Detect which cell encompasses the target text, then output its (x, y) center coordinate. 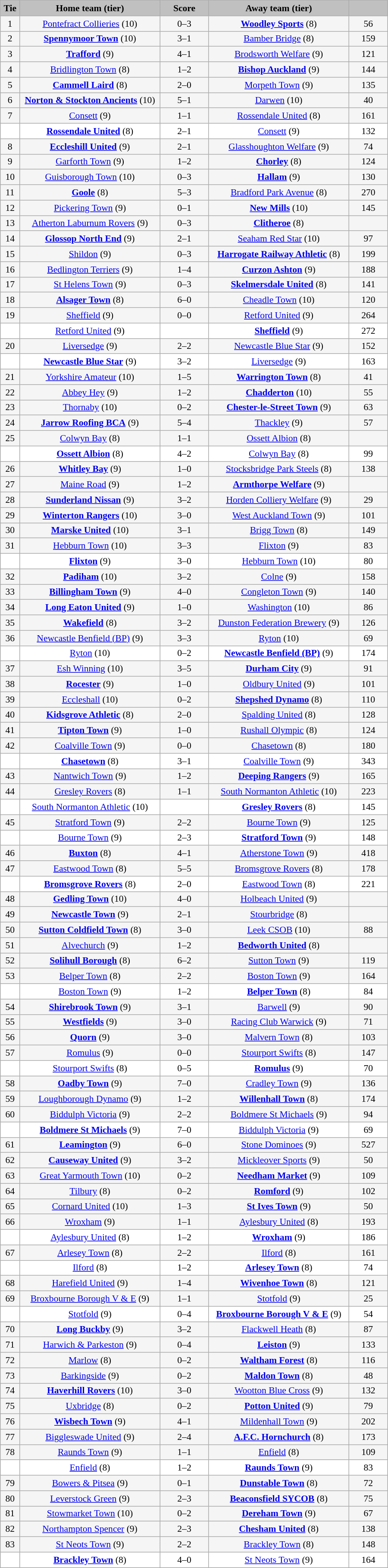
Causeway United (9) (90, 1160)
Solihull Borough (8) (90, 961)
82 (10, 1529)
Loughborough Dynamo (9) (90, 1099)
Jarrow Roofing BCA (9) (90, 423)
60 (10, 1114)
Warrington Town (8) (279, 377)
Uxbridge (8) (90, 1406)
61 (10, 1145)
Quorn (9) (90, 1038)
97 (368, 239)
Dereham Town (9) (279, 1514)
78 (10, 1452)
30 (10, 530)
Long Buckby (9) (90, 1330)
Yorkshire Amateur (10) (90, 377)
Shildon (9) (90, 254)
Bedlington Terriers (9) (90, 270)
Northampton Spencer (9) (90, 1529)
90 (368, 1007)
Atherstone Town (9) (279, 853)
Whitley Bay (9) (90, 469)
49 (10, 915)
Haverhill Rovers (10) (90, 1391)
Chorley (8) (279, 162)
Wootton Blue Cross (9) (279, 1391)
159 (368, 39)
5–1 (184, 100)
27 (10, 485)
43 (10, 776)
Maine Road (9) (90, 485)
20 (10, 346)
102 (368, 1191)
14 (10, 239)
Alsager Town (8) (90, 300)
Winterton Rangers (10) (90, 515)
73 (10, 1376)
44 (10, 792)
141 (368, 285)
Cammell Laird (8) (90, 85)
Norton & Stockton Ancients (10) (90, 100)
5–5 (184, 869)
Spalding United (8) (279, 715)
186 (368, 1237)
Wakefield (8) (90, 623)
26 (10, 469)
Chadderton (10) (279, 392)
Westfields (9) (90, 1022)
Hallam (9) (279, 177)
165 (368, 776)
16 (10, 270)
Garforth Town (9) (90, 162)
28 (10, 500)
64 (10, 1191)
1–3 (184, 1207)
Dunston Federation Brewery (9) (279, 623)
418 (368, 853)
158 (368, 577)
140 (368, 592)
Armthorpe Welfare (9) (279, 485)
15 (10, 254)
Mildenhall Town (9) (279, 1422)
Leek CSOB (10) (279, 930)
Goole (8) (90, 193)
Pontefract Collieries (10) (90, 24)
128 (368, 715)
1–5 (184, 377)
Darwen (10) (279, 100)
24 (10, 423)
Chester-le-Street Town (9) (279, 408)
Brigg Town (8) (279, 530)
Glossop North End (9) (90, 239)
Great Yarmouth Town (10) (90, 1176)
Stowmarket Town (10) (90, 1514)
Biggleswade United (9) (90, 1437)
42 (10, 746)
76 (10, 1422)
Cheadle Town (10) (279, 300)
Rushall Olympic (8) (279, 731)
91 (368, 669)
Thackley (9) (279, 423)
36 (10, 638)
Bedworth United (8) (279, 945)
136 (368, 1084)
Long Eaton United (9) (90, 608)
6–2 (184, 961)
Flackwell Heath (8) (279, 1330)
94 (368, 1114)
Stone Dominoes (9) (279, 1145)
Bradford Park Avenue (8) (279, 193)
46 (10, 853)
Nantwich Town (9) (90, 776)
Score (184, 8)
4–2 (184, 454)
Atherton Laburnum Rovers (9) (90, 223)
Leiston (9) (279, 1345)
Bridlington Town (8) (90, 70)
Leamington (9) (90, 1145)
32 (10, 577)
59 (10, 1099)
Oadby Town (9) (90, 1084)
8 (10, 147)
Stourbridge (8) (279, 915)
Needham Market (9) (279, 1176)
180 (368, 746)
84 (368, 991)
Glasshoughton Welfare (9) (279, 147)
Curzon Ashton (9) (279, 270)
130 (368, 177)
Congleton Town (9) (279, 592)
53 (10, 976)
Cornard United (10) (90, 1207)
51 (10, 945)
4 (10, 70)
86 (368, 608)
37 (10, 669)
Leverstock Green (9) (90, 1499)
Oldbury United (9) (279, 684)
Marlow (8) (90, 1360)
34 (10, 608)
147 (368, 1053)
10 (10, 177)
120 (368, 300)
Malvern Town (8) (279, 1038)
173 (368, 1437)
5–3 (184, 193)
13 (10, 223)
11 (10, 193)
135 (368, 85)
116 (368, 1360)
9 (10, 162)
Abbey Hey (9) (90, 392)
Rocester (9) (90, 684)
Potton United (9) (279, 1406)
Home team (tier) (90, 8)
5 (10, 85)
Stocksbridge Park Steels (8) (279, 469)
45 (10, 822)
Skelmersdale United (8) (279, 285)
Eccleshall (10) (90, 699)
Washington (10) (279, 608)
Deeping Rangers (9) (279, 776)
Horden Colliery Welfare (9) (279, 500)
Gedling Town (10) (90, 899)
223 (368, 792)
52 (10, 961)
Tilbury (8) (90, 1191)
21 (10, 377)
Spennymoor Town (10) (90, 39)
Barwell (9) (279, 1007)
3 (10, 54)
1 (10, 24)
188 (368, 270)
58 (10, 1084)
Sutton Town (9) (279, 961)
A.F.C. Hornchurch (8) (279, 1437)
Guisborough Town (10) (90, 177)
Holbeach United (9) (279, 899)
65 (10, 1207)
149 (368, 530)
178 (368, 869)
Seaham Red Star (10) (279, 239)
264 (368, 316)
0–5 (184, 1068)
Barkingside (9) (90, 1376)
7 (10, 116)
St Ives Town (9) (279, 1207)
81 (10, 1514)
Clitheroe (8) (279, 223)
2 (10, 39)
18 (10, 300)
221 (368, 884)
33 (10, 592)
Cradley Town (9) (279, 1084)
35 (10, 623)
Sutton Coldfield Town (8) (90, 930)
6 (10, 100)
Kidsgrove Athletic (8) (90, 715)
163 (368, 362)
Harefield United (9) (90, 1283)
Away team (tier) (279, 8)
Bowers & Pitsea (9) (90, 1483)
202 (368, 1422)
Wivenhoe Town (8) (279, 1283)
17 (10, 285)
39 (10, 699)
Maldon Town (8) (279, 1376)
199 (368, 254)
Tie (10, 8)
133 (368, 1345)
Thornaby (10) (90, 408)
88 (368, 930)
87 (368, 1330)
New Mills (10) (279, 208)
125 (368, 822)
110 (368, 699)
343 (368, 761)
5–4 (184, 423)
Eccleshill United (9) (90, 147)
Marske United (10) (90, 530)
Colne (9) (279, 577)
193 (368, 1222)
Durham City (9) (279, 669)
Billingham Town (9) (90, 592)
St Helens Town (9) (90, 285)
119 (368, 961)
126 (368, 623)
Waltham Forest (8) (279, 1360)
3–5 (184, 669)
West Auckland Town (9) (279, 515)
Bamber Bridge (8) (279, 39)
144 (368, 70)
Harwich & Parkeston (9) (90, 1345)
Wisbech Town (9) (90, 1422)
Dunstable Town (8) (279, 1483)
Bishop Auckland (9) (279, 70)
12 (10, 208)
Pickering Town (9) (90, 208)
62 (10, 1160)
Racing Club Warwick (9) (279, 1022)
Woodley Sports (8) (279, 24)
Trafford (9) (90, 54)
272 (368, 331)
Sunderland Nissan (9) (90, 500)
Shepshed Dynamo (8) (279, 699)
66 (10, 1222)
38 (10, 684)
Brodsworth Welfare (9) (279, 54)
Romford (9) (279, 1191)
527 (368, 1145)
Mickleover Sports (9) (279, 1160)
Willenhall Town (8) (279, 1099)
Morpeth Town (9) (279, 85)
152 (368, 346)
Beaconsfield SYCOB (8) (279, 1499)
77 (10, 1437)
99 (368, 454)
Harrogate Railway Athletic (8) (279, 254)
2–4 (184, 1437)
68 (10, 1283)
Padiham (10) (90, 577)
Chesham United (8) (279, 1529)
31 (10, 546)
47 (10, 869)
Shirebrook Town (9) (90, 1007)
270 (368, 193)
Alvechurch (9) (90, 945)
23 (10, 408)
22 (10, 392)
Tipton Town (9) (90, 731)
19 (10, 316)
Newcastle Town (9) (90, 915)
Esh Winning (10) (90, 669)
Buxton (8) (90, 853)
103 (368, 1038)
